Return the [x, y] coordinate for the center point of the cell that contains the specified text.  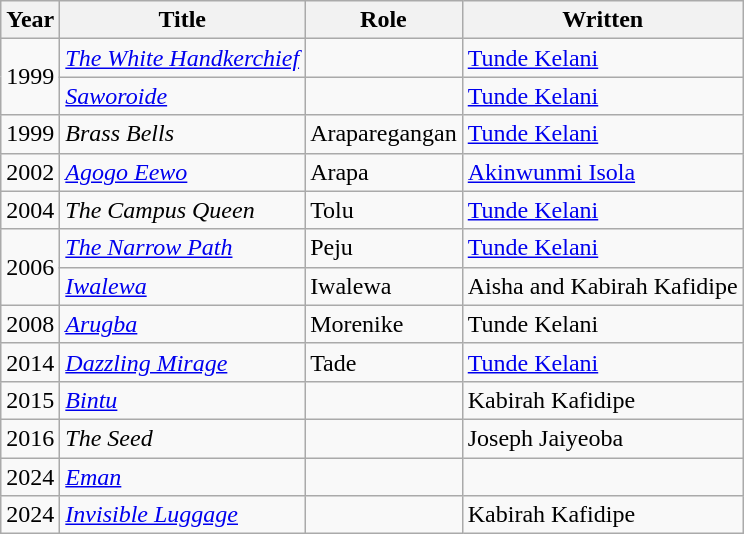
2002 [30, 172]
Agogo Eewo [182, 172]
Year [30, 20]
Tolu [384, 210]
The Campus Queen [182, 210]
Invisible Luggage [182, 515]
Title [182, 20]
Eman [182, 477]
2006 [30, 267]
2014 [30, 362]
Morenike [384, 324]
Role [384, 20]
The Seed [182, 438]
Aisha and Kabirah Kafidipe [602, 286]
Brass Bells [182, 134]
Peju [384, 248]
2008 [30, 324]
Akinwunmi Isola [602, 172]
Written [602, 20]
Arapa [384, 172]
2004 [30, 210]
2015 [30, 400]
The Narrow Path [182, 248]
Arugba [182, 324]
Araparegangan [384, 134]
Dazzling Mirage [182, 362]
The White Handkerchief [182, 58]
Bintu [182, 400]
Joseph Jaiyeoba [602, 438]
Tade [384, 362]
2016 [30, 438]
Saworoide [182, 96]
